For the text-containing cell, return its midpoint in (X, Y) coordinate format. 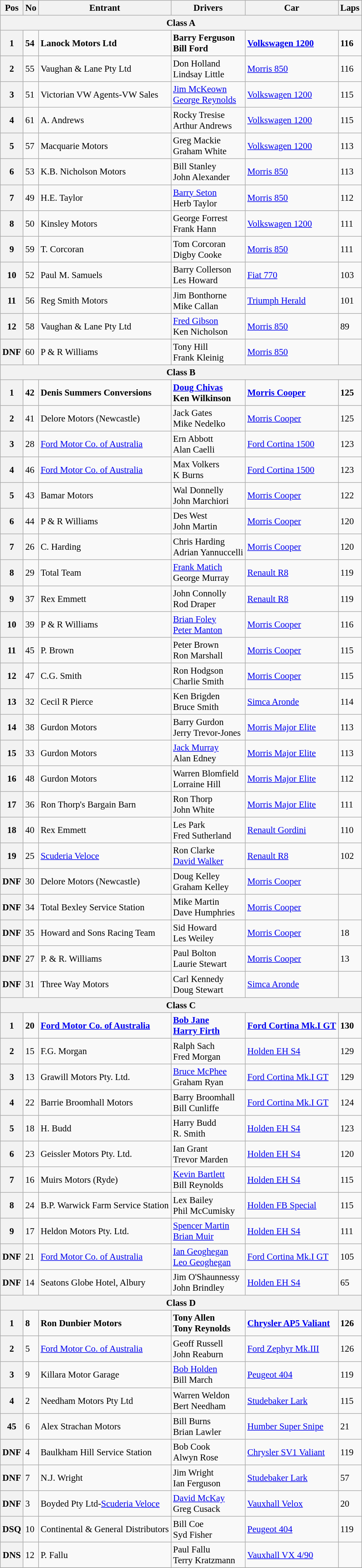
Don Holland Lindsay Little (208, 69)
39 (31, 625)
Lanock Motors Ltd (105, 43)
Kevin Bartlett Bill Reynolds (208, 1180)
46 (31, 470)
37 (31, 598)
59 (31, 249)
Three Way Motors (105, 985)
John Connolly Rod Draper (208, 598)
Mike Martin Dave Humphries (208, 907)
Total Bexley Service Station (105, 907)
Ralph Sach Fred Morgan (208, 1051)
Ian Geoghegan Leo Geoghegan (208, 1257)
Tony Hill Frank Kleinig (208, 352)
Chrysler AP5 Valiant (292, 1323)
Jack Murray Alan Edney (208, 753)
C.G. Smith (105, 676)
27 (31, 958)
Lex Bailey Phil McCumisky (208, 1205)
42 (31, 393)
C. Harding (105, 547)
Frank Matich George Murray (208, 573)
Bob Cook Alwyn Rose (208, 1452)
Jim Bonthorne Mike Callan (208, 300)
61 (31, 120)
54 (31, 43)
22 (31, 1103)
19 (12, 856)
36 (31, 805)
124 (350, 1103)
T. Corcoran (105, 249)
F.G. Morgan (105, 1051)
24 (31, 1205)
Reg Smith Motors (105, 300)
101 (350, 300)
Les Park Fred Sutherland (208, 830)
David McKay Greg Cusack (208, 1503)
130 (350, 1025)
Jack Gates Mike Nedelko (208, 418)
Jim O'Shaunnessy John Brindley (208, 1283)
Brian Foley Peter Manton (208, 625)
Barry Ferguson Bill Ford (208, 43)
Bill Burns Brian Lawler (208, 1426)
Greg Mackie Graham White (208, 146)
Harry Budd R. Smith (208, 1128)
Class B (181, 372)
41 (31, 418)
Humber Super Snipe (292, 1426)
Holden FB Special (292, 1205)
Continental & General Distributors (105, 1529)
Grawill Motors Pty. Ltd. (105, 1076)
114 (350, 702)
Cecil R Pierce (105, 702)
110 (350, 830)
Fred Gibson Ken Nicholson (208, 327)
49 (31, 198)
Baulkham Hill Service Station (105, 1452)
P. Fallu (105, 1555)
31 (31, 985)
38 (31, 727)
Jim Wright Ian Ferguson (208, 1478)
Barry Broomhall Bill Cunliffe (208, 1103)
Bob Holden Bill March (208, 1375)
P. & R. Williams (105, 958)
Ron Hodgson Charlie Smith (208, 676)
Victorian VW Agents-VW Sales (105, 95)
H.E. Taylor (105, 198)
102 (350, 856)
Bill Stanley John Alexander (208, 172)
Ian Grant Trevor Marden (208, 1154)
Bill Coe Syd Fisher (208, 1529)
Killara Motor Garage (105, 1375)
56 (31, 300)
Geoff Russell John Reaburn (208, 1349)
43 (31, 496)
DNS (12, 1555)
58 (31, 327)
Rocky Tresise Arthur Andrews (208, 120)
Tony Allen Tony Reynolds (208, 1323)
DSQ (12, 1529)
Ern Abbott Alan Caelli (208, 445)
47 (31, 676)
29 (31, 573)
Barry Collerson Les Howard (208, 275)
28 (31, 445)
Chrysler SV1 Valiant (292, 1452)
Doug Chivas Ken Wilkinson (208, 393)
52 (31, 275)
Peter Brown Ron Marshall (208, 650)
Ford Zephyr Mk.III (292, 1349)
105 (350, 1257)
40 (31, 830)
Sid Howard Les Weiley (208, 933)
65 (350, 1283)
K.B. Nicholson Motors (105, 172)
Drivers (208, 8)
Wal Donnelly John Marchiori (208, 496)
Denis Summers Conversions (105, 393)
Barry Gurdon Jerry Trevor-Jones (208, 727)
Howard and Sons Racing Team (105, 933)
48 (31, 778)
51 (31, 95)
44 (31, 521)
53 (31, 172)
Muirs Motors (Ryde) (105, 1180)
Macquarie Motors (105, 146)
Warren Blomfield Lorraine Hill (208, 778)
Car (292, 8)
55 (31, 69)
Bruce McPhee Graham Ryan (208, 1076)
B.P. Warwick Farm Service Station (105, 1205)
Ron Clarke David Walker (208, 856)
Paul Bolton Laurie Stewart (208, 958)
Fiat 770 (292, 275)
122 (350, 496)
George Forrest Frank Hann (208, 223)
Alex Strachan Motors (105, 1426)
Tom Corcoran Digby Cooke (208, 249)
Chris Harding Adrian Yannuccelli (208, 547)
H. Budd (105, 1128)
Ron Thorp's Bargain Barn (105, 805)
Total Team (105, 573)
Vauxhall VX 4/90 (292, 1555)
Carl Kennedy Doug Stewart (208, 985)
89 (350, 327)
60 (31, 352)
Seatons Globe Hotel, Albury (105, 1283)
Kinsley Motors (105, 223)
Geissler Motors Pty. Ltd. (105, 1154)
Class C (181, 1005)
Max Volkers K Burns (208, 470)
Ken Brigden Bruce Smith (208, 702)
35 (31, 933)
Ron Dunbier Motors (105, 1323)
Spencer Martin Brian Muir (208, 1231)
N.J. Wright (105, 1478)
25 (31, 856)
33 (31, 753)
Scuderia Veloce (105, 856)
P. Brown (105, 650)
Renault Gordini (292, 830)
50 (31, 223)
Bob Jane Harry Firth (208, 1025)
32 (31, 702)
Entrant (105, 8)
Ron Thorp John White (208, 805)
Needham Motors Pty Ltd (105, 1401)
Pos (12, 8)
Paul M. Samuels (105, 275)
Vauxhall Velox (292, 1503)
34 (31, 907)
26 (31, 547)
Laps (350, 8)
No (31, 8)
Jim McKeown George Reynolds (208, 95)
Boyded Pty Ltd-Scuderia Veloce (105, 1503)
30 (31, 882)
A. Andrews (105, 120)
Doug Kelley Graham Kelley (208, 882)
103 (350, 275)
Class A (181, 23)
Des West John Martin (208, 521)
Triumph Herald (292, 300)
Bamar Motors (105, 496)
Class D (181, 1303)
Barry Seton Herb Taylor (208, 198)
Barrie Broomhall Motors (105, 1103)
23 (31, 1154)
Paul Fallu Terry Kratzmann (208, 1555)
Heldon Motors Pty. Ltd. (105, 1231)
Warren Weldon Bert Needham (208, 1401)
